Return the (X, Y) coordinate for the center point of the cell that contains the specified text.  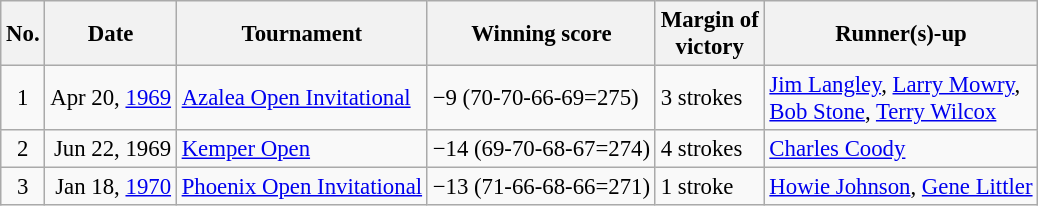
Charles Coody (901, 149)
Runner(s)-up (901, 34)
3 strokes (710, 98)
Azalea Open Invitational (302, 98)
Date (110, 34)
−13 (71-66-68-66=271) (541, 187)
2 (23, 149)
Jan 18, 1970 (110, 187)
Howie Johnson, Gene Littler (901, 187)
Winning score (541, 34)
Apr 20, 1969 (110, 98)
1 stroke (710, 187)
Kemper Open (302, 149)
Phoenix Open Invitational (302, 187)
Jim Langley, Larry Mowry, Bob Stone, Terry Wilcox (901, 98)
Jun 22, 1969 (110, 149)
Margin ofvictory (710, 34)
No. (23, 34)
−9 (70-70-66-69=275) (541, 98)
Tournament (302, 34)
1 (23, 98)
4 strokes (710, 149)
−14 (69-70-68-67=274) (541, 149)
3 (23, 187)
